Detect which cell encompasses the target text, then output its (X, Y) center coordinate. 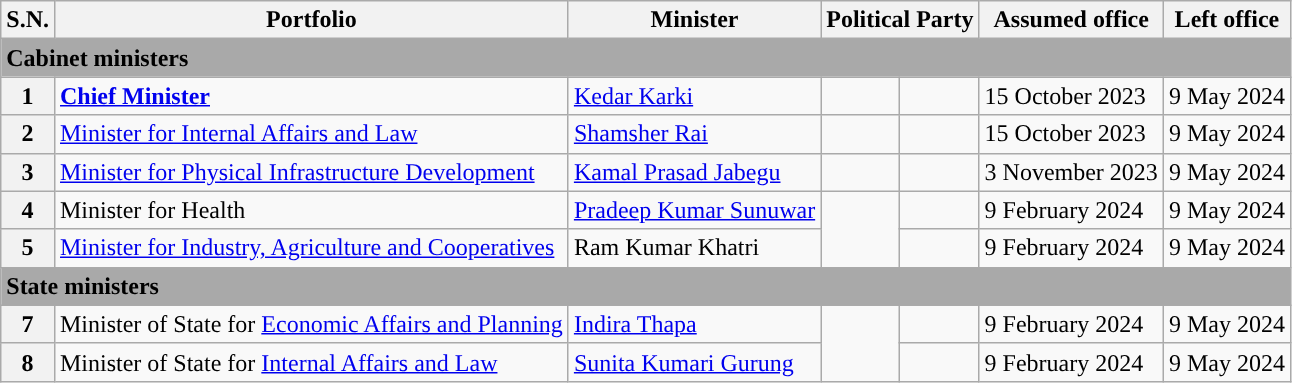
S.N. (28, 20)
Left office (1226, 20)
Minister of State for Internal Affairs and Law (311, 362)
5 (28, 248)
1 (28, 96)
Sunita Kumari Gurung (694, 362)
Indira Thapa (694, 324)
State ministers (646, 286)
Portfolio (311, 20)
Assumed office (1071, 20)
Pradeep Kumar Sunuwar (694, 210)
2 (28, 134)
4 (28, 210)
Minister for Internal Affairs and Law (311, 134)
7 (28, 324)
3 (28, 172)
Shamsher Rai (694, 134)
Minister (694, 20)
Minister for Physical Infrastructure Development (311, 172)
Kamal Prasad Jabegu (694, 172)
Minister for Industry, Agriculture and Cooperatives (311, 248)
Kedar Karki (694, 96)
Chief Minister (311, 96)
3 November 2023 (1071, 172)
Minister of State for Economic Affairs and Planning (311, 324)
8 (28, 362)
Political Party (900, 20)
Cabinet ministers (646, 58)
Ram Kumar Khatri (694, 248)
Minister for Health (311, 210)
